Determine the [X, Y] coordinate at the center of the cell enclosing the given text.  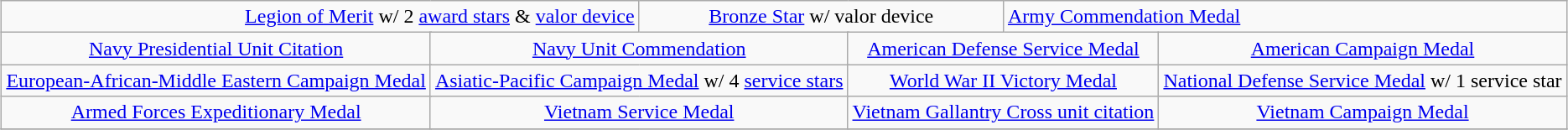
Navy Unit Commendation [639, 49]
American Defense Service Medal [1003, 49]
Asiatic-Pacific Campaign Medal w/ 4 service stars [639, 81]
Legion of Merit w/ 2 award stars & valor device [320, 17]
Bronze Star w/ valor device [821, 17]
National Defense Service Medal w/ 1 service star [1363, 81]
American Campaign Medal [1363, 49]
Army Commendation Medal [1285, 17]
Vietnam Campaign Medal [1363, 112]
European-African-Middle Eastern Campaign Medal [216, 81]
Navy Presidential Unit Citation [216, 49]
World War II Victory Medal [1003, 81]
Vietnam Service Medal [639, 112]
Armed Forces Expeditionary Medal [216, 112]
Vietnam Gallantry Cross unit citation [1003, 112]
